Output the [x, y] coordinate of the center of the cell containing the given text.  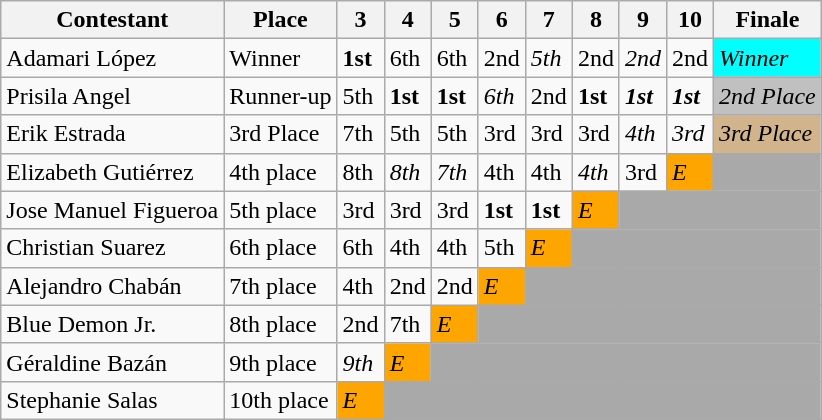
8th place [280, 324]
Runner-up [280, 96]
Jose Manuel Figueroa [112, 210]
Géraldine Bazán [112, 362]
Finale [768, 20]
Stephanie Salas [112, 400]
8 [596, 20]
Contestant [112, 20]
3 [360, 20]
4 [408, 20]
9th [360, 362]
2nd Place [768, 96]
9 [642, 20]
Place [280, 20]
4th place [280, 172]
Christian Suarez [112, 248]
Erik Estrada [112, 134]
Elizabeth Gutiérrez [112, 172]
Prisila Angel [112, 96]
6th place [280, 248]
5th place [280, 210]
Alejandro Chabán [112, 286]
6 [502, 20]
7 [548, 20]
Blue Demon Jr. [112, 324]
5 [454, 20]
Adamari López [112, 58]
9th place [280, 362]
10 [690, 20]
7th place [280, 286]
10th place [280, 400]
